Return the [x, y] coordinate for the center point of the cell that contains the specified text.  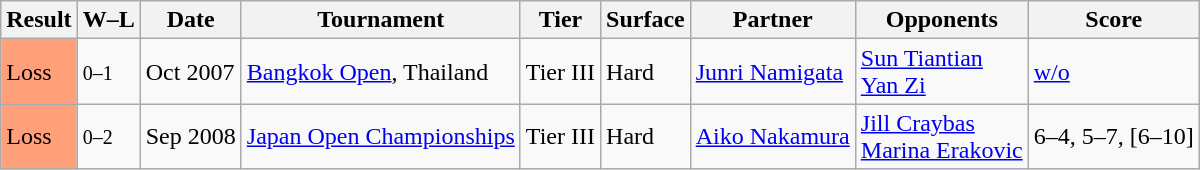
Jill Craybas Marina Erakovic [942, 136]
Bangkok Open, Thailand [380, 72]
Surface [646, 20]
Date [190, 20]
Japan Open Championships [380, 136]
Tournament [380, 20]
0–2 [108, 136]
W–L [108, 20]
Result [39, 20]
w/o [1114, 72]
0–1 [108, 72]
Aiko Nakamura [772, 136]
Oct 2007 [190, 72]
Sep 2008 [190, 136]
Junri Namigata [772, 72]
Opponents [942, 20]
6–4, 5–7, [6–10] [1114, 136]
Sun Tiantian Yan Zi [942, 72]
Score [1114, 20]
Partner [772, 20]
Tier [560, 20]
